Determine the (X, Y) coordinate at the center of the cell enclosing the given text.  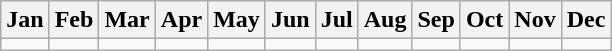
Apr (181, 20)
Jun (290, 20)
Mar (127, 20)
Jul (336, 20)
Feb (74, 20)
Jan (25, 20)
Aug (385, 20)
Oct (484, 20)
May (237, 20)
Nov (535, 20)
Dec (586, 20)
Sep (436, 20)
